Detect which cell encompasses the target text, then output its [X, Y] center coordinate. 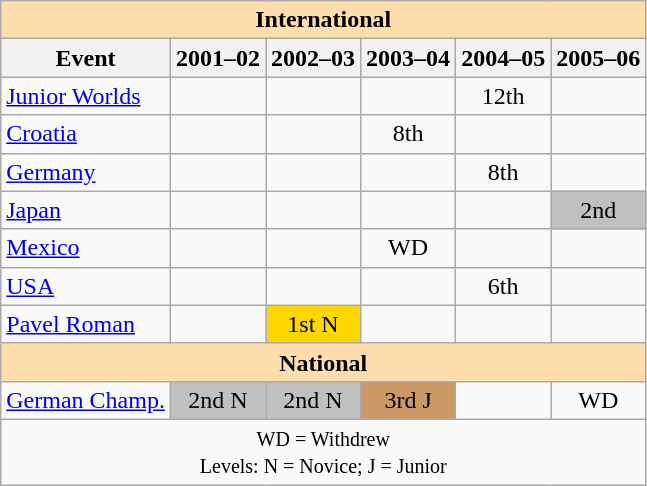
Junior Worlds [86, 96]
Pavel Roman [86, 324]
2003–04 [408, 58]
12th [504, 96]
International [324, 20]
3rd J [408, 400]
Japan [86, 210]
WD = Withdrew Levels: N = Novice; J = Junior [324, 452]
6th [504, 286]
2002–03 [314, 58]
Germany [86, 172]
USA [86, 286]
1st N [314, 324]
2nd [598, 210]
2001–02 [218, 58]
Croatia [86, 134]
Mexico [86, 248]
National [324, 362]
German Champ. [86, 400]
2004–05 [504, 58]
Event [86, 58]
2005–06 [598, 58]
